Locate the cell with the specified text and output its (X, Y) center coordinate. 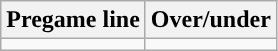
Over/under (210, 20)
Pregame line (74, 20)
